Scan for the cell matching the given text and deliver its (X, Y) coordinate at center. 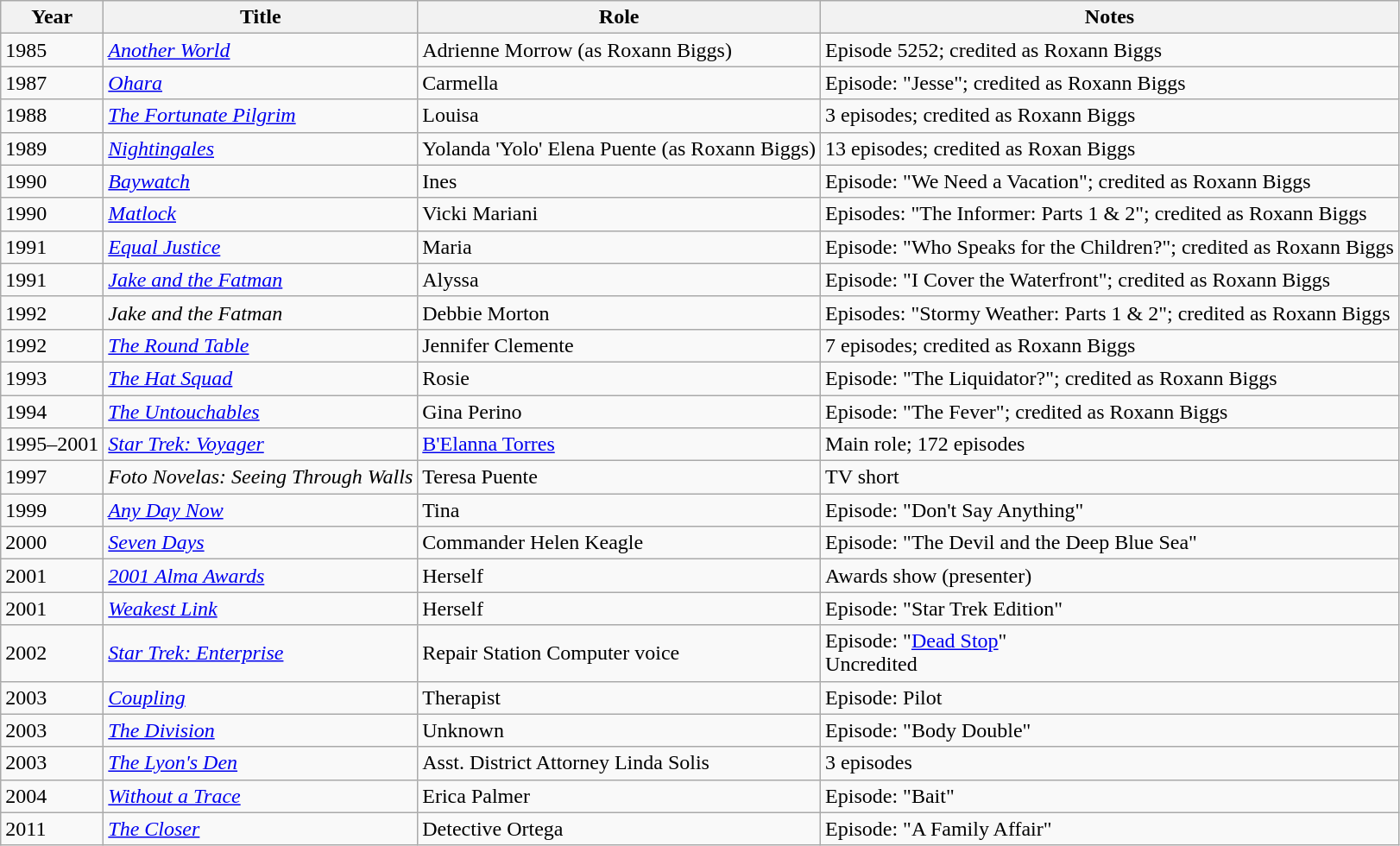
The Round Table (261, 345)
Awards show (presenter) (1110, 576)
1987 (52, 83)
Episode 5252; credited as Roxann Biggs (1110, 50)
Detective Ortega (620, 829)
Adrienne Morrow (as Roxann Biggs) (620, 50)
B'Elanna Torres (620, 445)
Vicki Mariani (620, 214)
Role (620, 17)
Episode: "Who Speaks for the Children?"; credited as Roxann Biggs (1110, 247)
Asst. District Attorney Linda Solis (620, 763)
Episode: "I Cover the Waterfront"; credited as Roxann Biggs (1110, 280)
Any Day Now (261, 510)
Episode: "Star Trek Edition" (1110, 609)
The Lyon's Den (261, 763)
3 episodes; credited as Roxann Biggs (1110, 116)
Episodes: "Stormy Weather: Parts 1 & 2"; credited as Roxann Biggs (1110, 313)
Louisa (620, 116)
1995–2001 (52, 445)
Rosie (620, 378)
Ohara (261, 83)
Episode: "We Need a Vacation"; credited as Roxann Biggs (1110, 181)
The Untouchables (261, 412)
Episode: "The Devil and the Deep Blue Sea" (1110, 543)
Tina (620, 510)
Jennifer Clemente (620, 345)
Ines (620, 181)
Episode: "The Fever"; credited as Roxann Biggs (1110, 412)
Episode: "The Liquidator?"; credited as Roxann Biggs (1110, 378)
Foto Novelas: Seeing Through Walls (261, 477)
Main role; 172 episodes (1110, 445)
Erica Palmer (620, 796)
The Division (261, 730)
Title (261, 17)
Another World (261, 50)
Repair Station Computer voice (620, 653)
Gina Perino (620, 412)
Carmella (620, 83)
Star Trek: Enterprise (261, 653)
Alyssa (620, 280)
1994 (52, 412)
The Hat Squad (261, 378)
Seven Days (261, 543)
Notes (1110, 17)
Coupling (261, 698)
Star Trek: Voyager (261, 445)
Equal Justice (261, 247)
7 episodes; credited as Roxann Biggs (1110, 345)
Nightingales (261, 148)
Episode: "Jesse"; credited as Roxann Biggs (1110, 83)
Episode: "A Family Affair" (1110, 829)
Matlock (261, 214)
Episode: "Dead Stop"Uncredited (1110, 653)
1989 (52, 148)
2002 (52, 653)
Commander Helen Keagle (620, 543)
Teresa Puente (620, 477)
2004 (52, 796)
1988 (52, 116)
Debbie Morton (620, 313)
Episode: Pilot (1110, 698)
2011 (52, 829)
The Fortunate Pilgrim (261, 116)
Weakest Link (261, 609)
Episodes: "The Informer: Parts 1 & 2"; credited as Roxann Biggs (1110, 214)
1999 (52, 510)
The Closer (261, 829)
2001 Alma Awards (261, 576)
1993 (52, 378)
Year (52, 17)
13 episodes; credited as Roxan Biggs (1110, 148)
Unknown (620, 730)
Baywatch (261, 181)
1997 (52, 477)
2000 (52, 543)
TV short (1110, 477)
3 episodes (1110, 763)
Episode: "Don't Say Anything" (1110, 510)
Episode: "Bait" (1110, 796)
Yolanda 'Yolo' Elena Puente (as Roxann Biggs) (620, 148)
Without a Trace (261, 796)
Therapist (620, 698)
Episode: "Body Double" (1110, 730)
1985 (52, 50)
Maria (620, 247)
